Detect which cell encompasses the target text, then output its (X, Y) center coordinate. 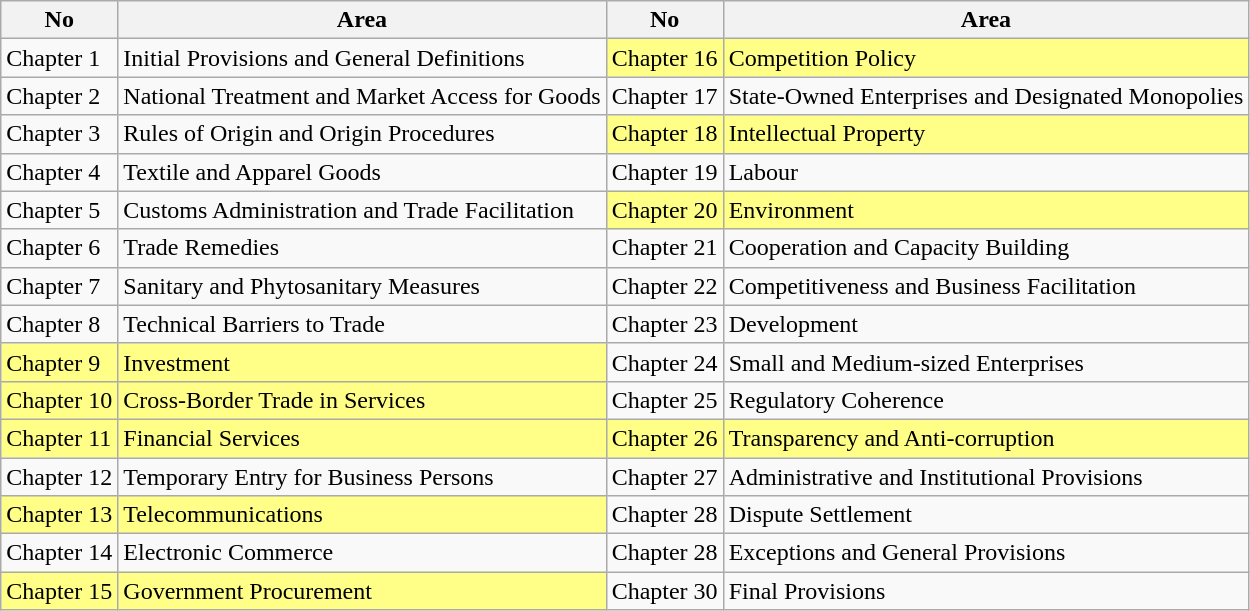
Chapter 30 (664, 591)
Initial Provisions and General Definitions (362, 58)
Rules of Origin and Origin Procedures (362, 134)
Chapter 18 (664, 134)
Chapter 27 (664, 477)
Chapter 20 (664, 210)
Customs Administration and Trade Facilitation (362, 210)
Competition Policy (986, 58)
Chapter 10 (60, 400)
Chapter 11 (60, 438)
Chapter 14 (60, 553)
Chapter 4 (60, 172)
Chapter 24 (664, 362)
Investment (362, 362)
Chapter 6 (60, 248)
Chapter 22 (664, 286)
Cooperation and Capacity Building (986, 248)
Chapter 23 (664, 324)
Chapter 15 (60, 591)
National Treatment and Market Access for Goods (362, 96)
Regulatory Coherence (986, 400)
Telecommunications (362, 515)
Chapter 13 (60, 515)
State-Owned Enterprises and Designated Monopolies (986, 96)
Chapter 21 (664, 248)
Development (986, 324)
Chapter 17 (664, 96)
Chapter 2 (60, 96)
Textile and Apparel Goods (362, 172)
Administrative and Institutional Provisions (986, 477)
Sanitary and Phytosanitary Measures (362, 286)
Chapter 1 (60, 58)
Competitiveness and Business Facilitation (986, 286)
Electronic Commerce (362, 553)
Chapter 5 (60, 210)
Intellectual Property (986, 134)
Dispute Settlement (986, 515)
Chapter 19 (664, 172)
Cross-Border Trade in Services (362, 400)
Labour (986, 172)
Temporary Entry for Business Persons (362, 477)
Technical Barriers to Trade (362, 324)
Chapter 9 (60, 362)
Trade Remedies (362, 248)
Final Provisions (986, 591)
Financial Services (362, 438)
Transparency and Anti-corruption (986, 438)
Chapter 12 (60, 477)
Chapter 26 (664, 438)
Chapter 16 (664, 58)
Government Procurement (362, 591)
Chapter 7 (60, 286)
Exceptions and General Provisions (986, 553)
Chapter 25 (664, 400)
Small and Medium-sized Enterprises (986, 362)
Chapter 3 (60, 134)
Chapter 8 (60, 324)
Environment (986, 210)
